Capture the cell that displays the provided text and extract its [x, y] central coordinate. 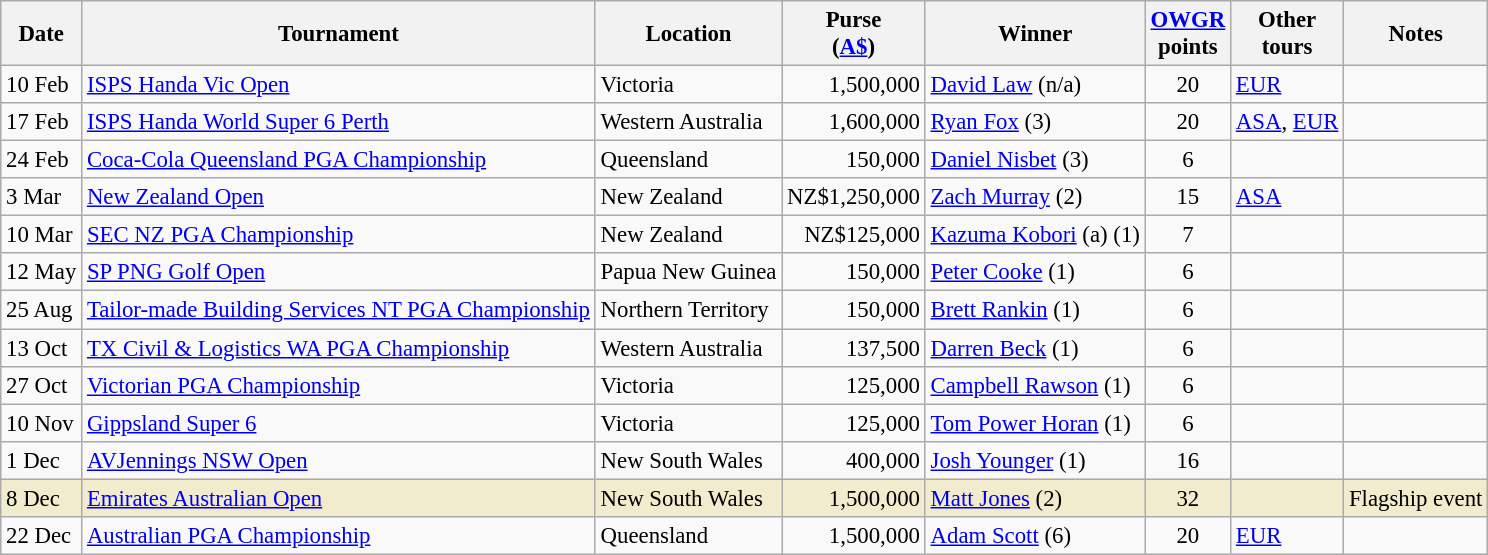
SP PNG Golf Open [339, 273]
Emirates Australian Open [339, 498]
AVJennings NSW Open [339, 460]
16 [1188, 460]
Notes [1416, 34]
Ryan Fox (3) [1035, 122]
Josh Younger (1) [1035, 460]
10 Mar [42, 235]
Coca-Cola Queensland PGA Championship [339, 160]
Daniel Nisbet (3) [1035, 160]
Papua New Guinea [688, 273]
Australian PGA Championship [339, 536]
Purse(A$) [854, 34]
27 Oct [42, 385]
10 Feb [42, 85]
1,600,000 [854, 122]
Winner [1035, 34]
13 Oct [42, 348]
1 Dec [42, 460]
25 Aug [42, 310]
10 Nov [42, 423]
Tom Power Horan (1) [1035, 423]
ASA [1288, 197]
7 [1188, 235]
ASA, EUR [1288, 122]
NZ$125,000 [854, 235]
ISPS Handa Vic Open [339, 85]
NZ$1,250,000 [854, 197]
12 May [42, 273]
17 Feb [42, 122]
Adam Scott (6) [1035, 536]
Othertours [1288, 34]
400,000 [854, 460]
Peter Cooke (1) [1035, 273]
Tournament [339, 34]
Kazuma Kobori (a) (1) [1035, 235]
22 Dec [42, 536]
3 Mar [42, 197]
137,500 [854, 348]
Darren Beck (1) [1035, 348]
Northern Territory [688, 310]
8 Dec [42, 498]
ISPS Handa World Super 6 Perth [339, 122]
Brett Rankin (1) [1035, 310]
Tailor-made Building Services NT PGA Championship [339, 310]
Campbell Rawson (1) [1035, 385]
24 Feb [42, 160]
Location [688, 34]
OWGRpoints [1188, 34]
Date [42, 34]
Flagship event [1416, 498]
Zach Murray (2) [1035, 197]
David Law (n/a) [1035, 85]
32 [1188, 498]
Gippsland Super 6 [339, 423]
Matt Jones (2) [1035, 498]
Victorian PGA Championship [339, 385]
SEC NZ PGA Championship [339, 235]
15 [1188, 197]
New Zealand Open [339, 197]
TX Civil & Logistics WA PGA Championship [339, 348]
